Extract the [X, Y] coordinate from the center of the cell holding the provided text.  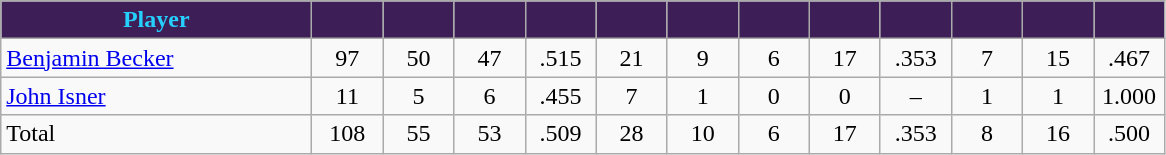
9 [702, 58]
10 [702, 134]
47 [490, 58]
.500 [1130, 134]
15 [1058, 58]
Benjamin Becker [156, 58]
Player [156, 20]
.467 [1130, 58]
John Isner [156, 96]
.455 [560, 96]
.509 [560, 134]
55 [418, 134]
Total [156, 134]
1.000 [1130, 96]
50 [418, 58]
8 [986, 134]
53 [490, 134]
– [916, 96]
28 [632, 134]
5 [418, 96]
.515 [560, 58]
21 [632, 58]
11 [348, 96]
108 [348, 134]
16 [1058, 134]
97 [348, 58]
